Pinpoint the cell where the given text exists, returning its [x, y] midpoint coordinate. 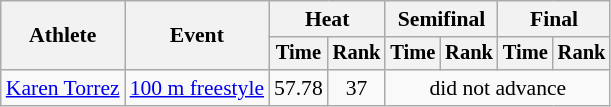
Athlete [63, 36]
37 [357, 88]
Final [554, 19]
Event [197, 36]
Semifinal [441, 19]
Karen Torrez [63, 88]
did not advance [498, 88]
57.78 [298, 88]
100 m freestyle [197, 88]
Heat [327, 19]
